Locate the cell with the specified text and output its [x, y] center coordinate. 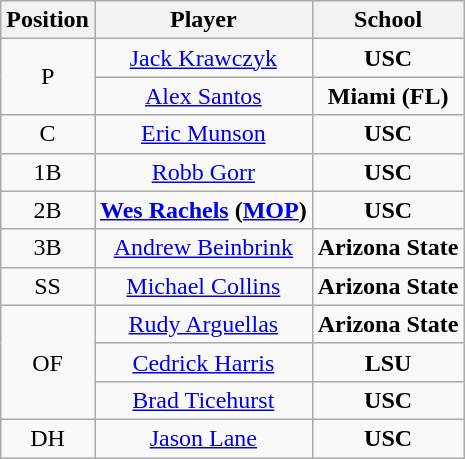
SS [48, 286]
Alex Santos [203, 96]
Jack Krawczyk [203, 58]
2B [48, 210]
P [48, 77]
Player [203, 20]
Rudy Arguellas [203, 324]
Brad Ticehurst [203, 400]
Jason Lane [203, 438]
OF [48, 362]
Position [48, 20]
Miami (FL) [388, 96]
Robb Gorr [203, 172]
DH [48, 438]
Cedrick Harris [203, 362]
LSU [388, 362]
Eric Munson [203, 134]
Michael Collins [203, 286]
C [48, 134]
1B [48, 172]
School [388, 20]
Wes Rachels (MOP) [203, 210]
3B [48, 248]
Andrew Beinbrink [203, 248]
